Find where the given text appears and provide that cell's center as [x, y] coordinate. 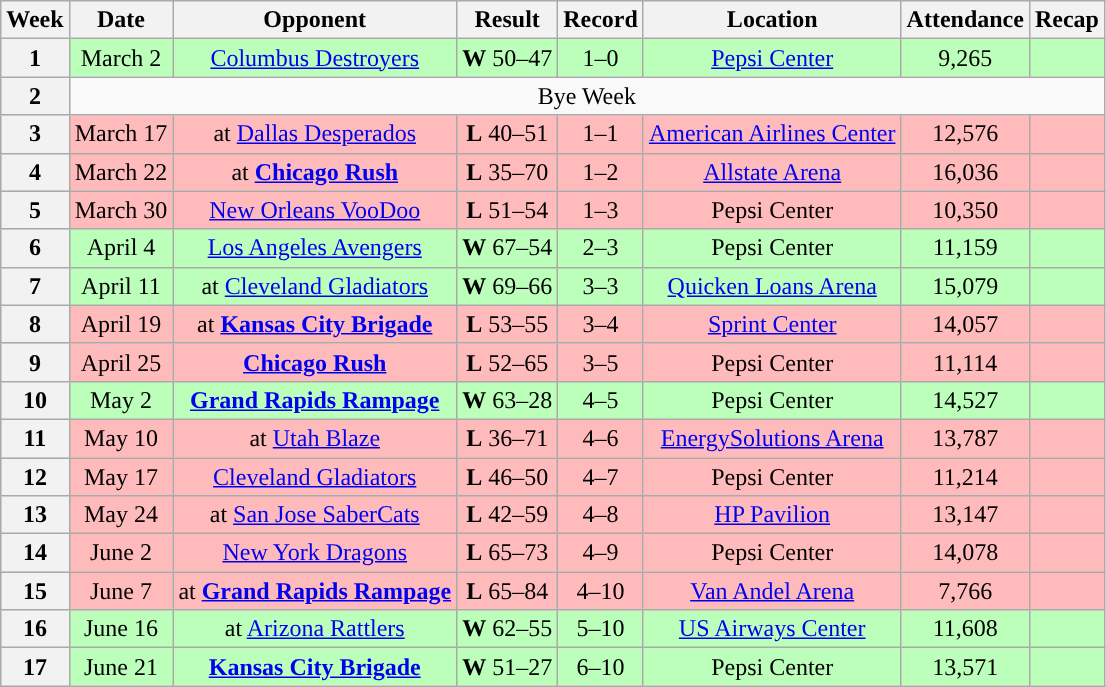
L 52–65 [508, 362]
L 42–59 [508, 515]
June 2 [121, 553]
4–9 [601, 553]
at San Jose SaberCats [315, 515]
1–3 [601, 210]
10,350 [965, 210]
Attendance [965, 20]
at Cleveland Gladiators [315, 286]
Result [508, 20]
New Orleans VooDoo [315, 210]
9 [35, 362]
Week [35, 20]
June 21 [121, 667]
4–6 [601, 438]
L 40–51 [508, 134]
14 [35, 553]
May 10 [121, 438]
March 2 [121, 58]
13 [35, 515]
EnergySolutions Arena [772, 438]
11,159 [965, 248]
US Airways Center [772, 629]
W 50–47 [508, 58]
1–2 [601, 172]
10 [35, 400]
April 11 [121, 286]
1–0 [601, 58]
June 7 [121, 591]
7 [35, 286]
Cleveland Gladiators [315, 477]
L 51–54 [508, 210]
4–5 [601, 400]
Opponent [315, 20]
13,787 [965, 438]
W 67–54 [508, 248]
14,078 [965, 553]
4–8 [601, 515]
6–10 [601, 667]
9,265 [965, 58]
15,079 [965, 286]
Grand Rapids Rampage [315, 400]
11,114 [965, 362]
Los Angeles Avengers [315, 248]
W 62–55 [508, 629]
March 17 [121, 134]
June 16 [121, 629]
6 [35, 248]
17 [35, 667]
8 [35, 324]
New York Dragons [315, 553]
4–7 [601, 477]
2–3 [601, 248]
May 2 [121, 400]
April 4 [121, 248]
American Airlines Center [772, 134]
at Kansas City Brigade [315, 324]
3–4 [601, 324]
L 53–55 [508, 324]
L 65–73 [508, 553]
Quicken Loans Arena [772, 286]
13,147 [965, 515]
11,214 [965, 477]
16,036 [965, 172]
Columbus Destroyers [315, 58]
3 [35, 134]
Bye Week [586, 96]
2 [35, 96]
Chicago Rush [315, 362]
1–1 [601, 134]
March 30 [121, 210]
at Dallas Desperados [315, 134]
L 46–50 [508, 477]
L 35–70 [508, 172]
12,576 [965, 134]
at Arizona Rattlers [315, 629]
15 [35, 591]
11,608 [965, 629]
at Grand Rapids Rampage [315, 591]
Sprint Center [772, 324]
Allstate Arena [772, 172]
5–10 [601, 629]
Record [601, 20]
L 36–71 [508, 438]
HP Pavilion [772, 515]
12 [35, 477]
Recap [1066, 20]
Van Andel Arena [772, 591]
May 17 [121, 477]
11 [35, 438]
Date [121, 20]
March 22 [121, 172]
W 51–27 [508, 667]
5 [35, 210]
May 24 [121, 515]
16 [35, 629]
W 69–66 [508, 286]
4 [35, 172]
at Chicago Rush [315, 172]
14,057 [965, 324]
3–3 [601, 286]
14,527 [965, 400]
L 65–84 [508, 591]
1 [35, 58]
4–10 [601, 591]
7,766 [965, 591]
Kansas City Brigade [315, 667]
13,571 [965, 667]
April 25 [121, 362]
3–5 [601, 362]
W 63–28 [508, 400]
at Utah Blaze [315, 438]
April 19 [121, 324]
Location [772, 20]
